Return the [X, Y] coordinate for the center point of the cell that contains the specified text.  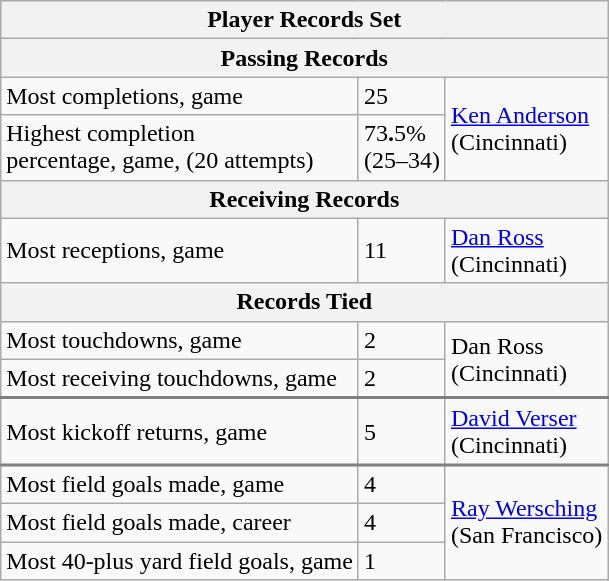
David Verser(Cincinnati) [526, 432]
11 [402, 250]
Most kickoff returns, game [180, 432]
Ken Anderson(Cincinnati) [526, 128]
25 [402, 96]
Highest completion percentage, game, (20 attempts) [180, 148]
Player Records Set [304, 20]
Most 40-plus yard field goals, game [180, 561]
Most field goals made, game [180, 484]
Most field goals made, career [180, 522]
Ray Wersching(San Francisco) [526, 522]
5 [402, 432]
1 [402, 561]
Records Tied [304, 302]
Receiving Records [304, 199]
Passing Records [304, 58]
Most touchdowns, game [180, 340]
73.5% (25–34) [402, 148]
Most receiving touchdowns, game [180, 378]
Most receptions, game [180, 250]
Most completions, game [180, 96]
